Return (X, Y) of the center of cell containing provided text 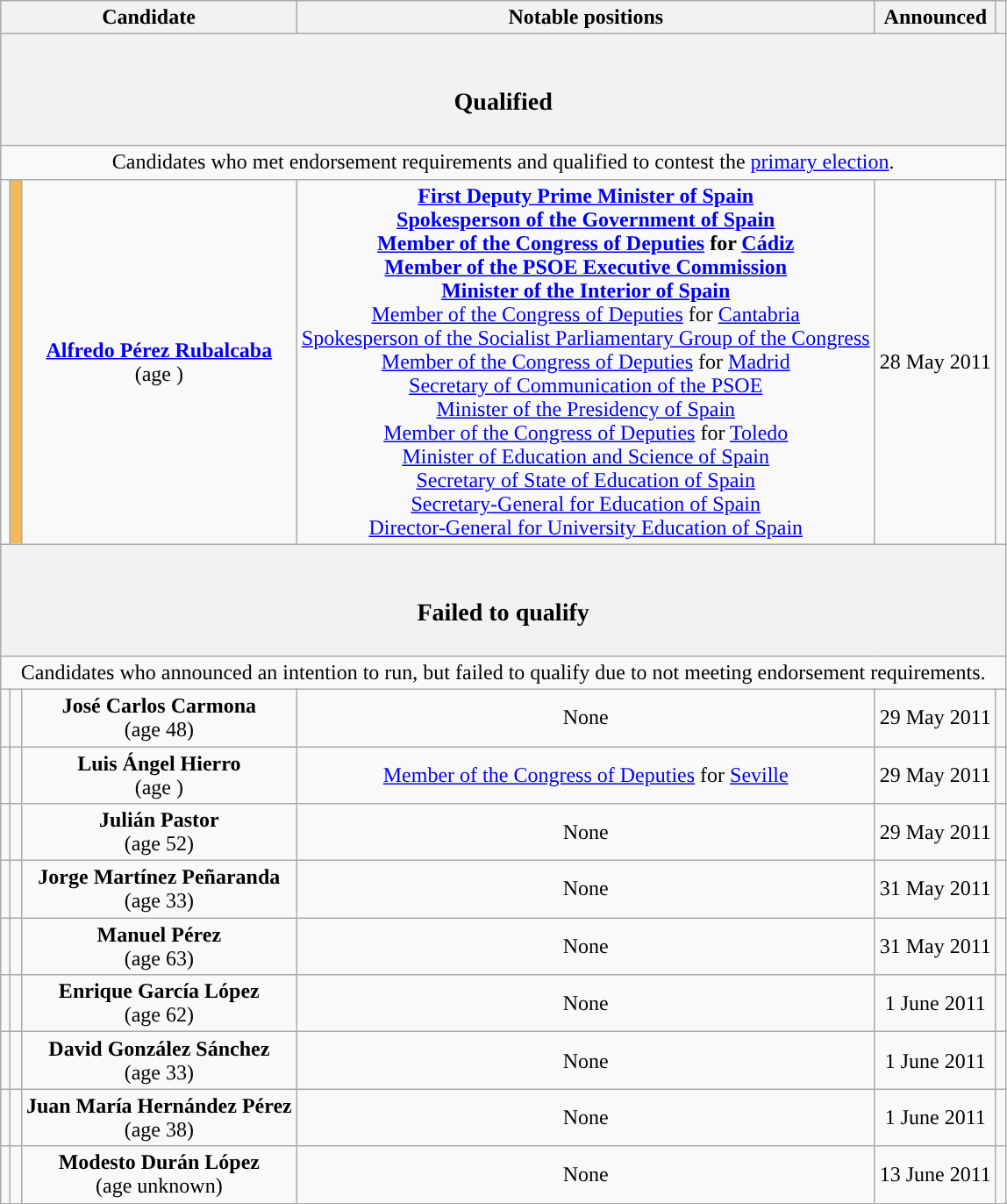
28 May 2011 (935, 362)
Alfredo Pérez Rubalcaba(age ) (159, 362)
David González Sánchez(age 33) (159, 1060)
José Carlos Carmona(age 48) (159, 718)
Jorge Martínez Peñaranda(age 33) (159, 890)
Notable positions (586, 18)
Juan María Hernández Pérez(age 38) (159, 1118)
Qualified (503, 90)
Candidate (149, 18)
13 June 2011 (935, 1174)
Luis Ángel Hierro(age ) (159, 774)
Julián Pastor(age 52) (159, 832)
Member of the Congress of Deputies for Seville (586, 774)
Candidates who announced an intention to run, but failed to qualify due to not meeting endorsement requirements. (503, 672)
Failed to qualify (503, 600)
Announced (935, 18)
Modesto Durán López(age unknown) (159, 1174)
Candidates who met endorsement requirements and qualified to contest the primary election. (503, 162)
Manuel Pérez(age 63) (159, 946)
Enrique García López(age 62) (159, 1004)
